Search for the cell housing the specified text and yield its (x, y) center coordinate. 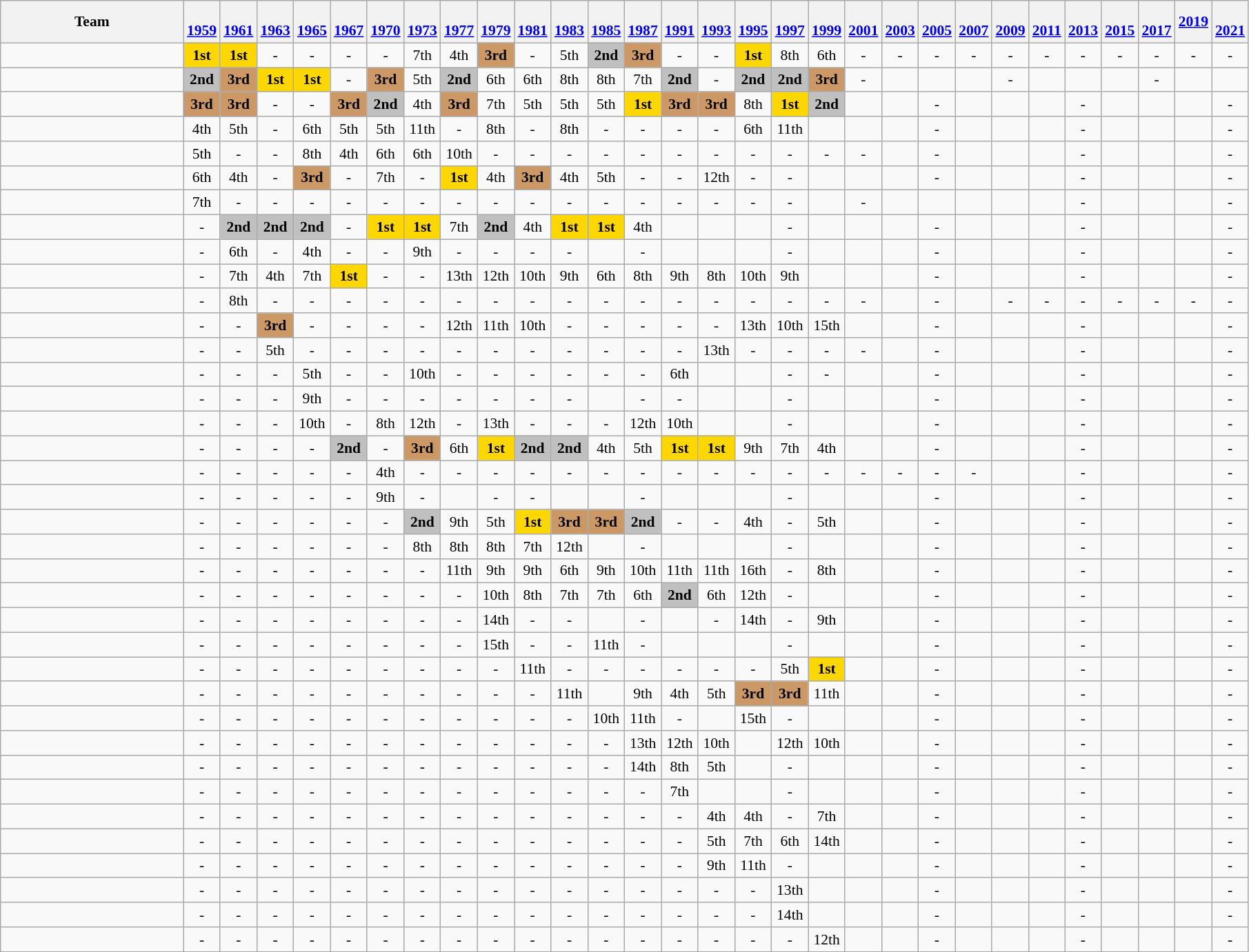
16th (753, 571)
1999 (826, 22)
2009 (1010, 22)
1995 (753, 22)
2021 (1230, 22)
1983 (570, 22)
1981 (532, 22)
1970 (385, 22)
1979 (495, 22)
2013 (1083, 22)
2005 (937, 22)
1973 (422, 22)
1959 (201, 22)
1961 (239, 22)
2011 (1047, 22)
1963 (274, 22)
1997 (790, 22)
2007 (974, 22)
2017 (1156, 22)
1993 (716, 22)
2003 (901, 22)
Team (92, 22)
1985 (606, 22)
2019 (1193, 22)
1991 (680, 22)
1967 (349, 22)
1965 (312, 22)
1977 (459, 22)
2015 (1120, 22)
1987 (643, 22)
2001 (863, 22)
